Extract the [x, y] coordinate from the center of the cell holding the provided text.  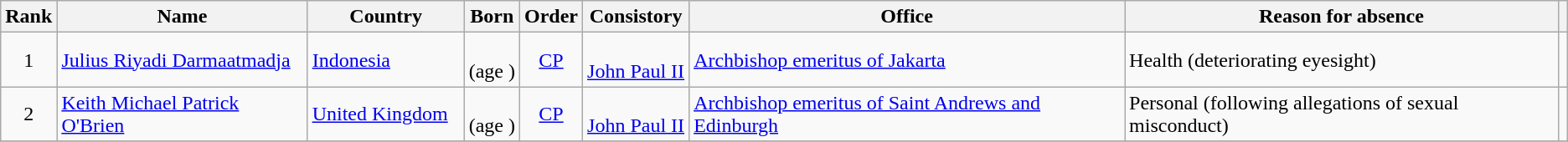
Archbishop emeritus of Saint Andrews and Edinburgh [907, 114]
Archbishop emeritus of Jakarta [907, 60]
Born [492, 17]
Consistory [637, 17]
Reason for absence [1342, 17]
Health (deteriorating eyesight) [1342, 60]
Country [385, 17]
Personal (following allegations of sexual misconduct) [1342, 114]
2 [28, 114]
Julius Riyadi Darmaatmadja [183, 60]
Indonesia [385, 60]
Order [551, 17]
United Kingdom [385, 114]
Office [907, 17]
Keith Michael Patrick O'Brien [183, 114]
Name [183, 17]
1 [28, 60]
Rank [28, 17]
